Find where the given text appears and provide that cell's center as (X, Y) coordinate. 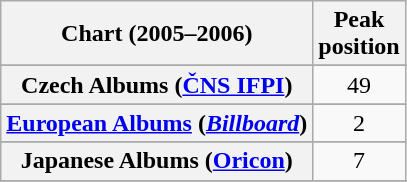
7 (359, 161)
Chart (2005–2006) (157, 34)
49 (359, 85)
2 (359, 123)
European Albums (Billboard) (157, 123)
Czech Albums (ČNS IFPI) (157, 85)
Japanese Albums (Oricon) (157, 161)
Peakposition (359, 34)
